Identify which cell holds the provided text, then report its (X, Y) central coordinate. 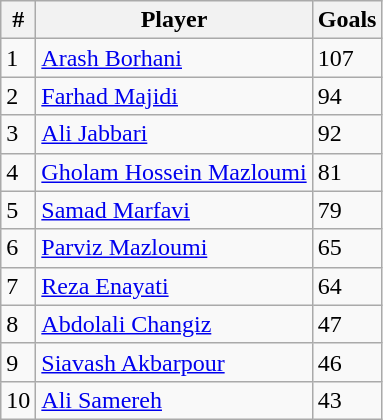
Abdolali Changiz (174, 324)
Parviz Mazloumi (174, 248)
92 (347, 134)
Siavash Akbarpour (174, 362)
65 (347, 248)
79 (347, 210)
Reza Enayati (174, 286)
Gholam Hossein Mazloumi (174, 172)
Arash Borhani (174, 58)
81 (347, 172)
Ali Samereh (174, 400)
Goals (347, 20)
7 (18, 286)
1 (18, 58)
107 (347, 58)
64 (347, 286)
94 (347, 96)
43 (347, 400)
# (18, 20)
Ali Jabbari (174, 134)
4 (18, 172)
Player (174, 20)
47 (347, 324)
5 (18, 210)
Farhad Majidi (174, 96)
2 (18, 96)
3 (18, 134)
8 (18, 324)
6 (18, 248)
10 (18, 400)
9 (18, 362)
Samad Marfavi (174, 210)
46 (347, 362)
